Determine the (x, y) coordinate at the center of the cell enclosing the given text.  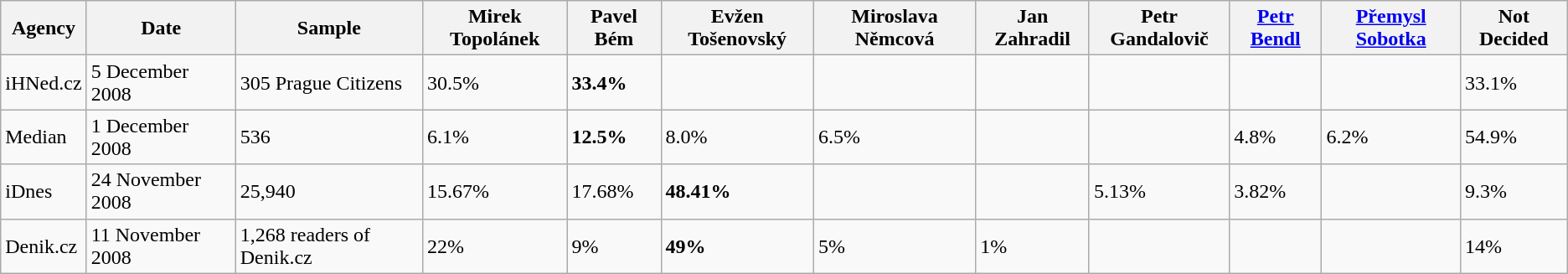
Jan Zahradil (1033, 28)
8.0% (737, 137)
1,268 readers of Denik.cz (328, 246)
Petr Gandalovič (1159, 28)
1 December 2008 (161, 137)
14% (1514, 246)
9% (614, 246)
5 December 2008 (161, 82)
536 (328, 137)
5.13% (1159, 191)
iHNed.cz (44, 82)
Evžen Tošenovský (737, 28)
Sample (328, 28)
9.3% (1514, 191)
Median (44, 137)
48.41% (737, 191)
33.1% (1514, 82)
17.68% (614, 191)
3.82% (1276, 191)
Not Decided (1514, 28)
33.4% (614, 82)
6.5% (895, 137)
5% (895, 246)
Denik.cz (44, 246)
15.67% (495, 191)
11 November 2008 (161, 246)
Pavel Bém (614, 28)
24 November 2008 (161, 191)
1% (1033, 246)
Přemysl Sobotka (1391, 28)
6.1% (495, 137)
Mirek Topolánek (495, 28)
49% (737, 246)
iDnes (44, 191)
4.8% (1276, 137)
6.2% (1391, 137)
Miroslava Němcová (895, 28)
22% (495, 246)
12.5% (614, 137)
Date (161, 28)
Agency (44, 28)
30.5% (495, 82)
54.9% (1514, 137)
305 Prague Citizens (328, 82)
25,940 (328, 191)
Petr Bendl (1276, 28)
